Identify which cell holds the provided text, then report its [x, y] central coordinate. 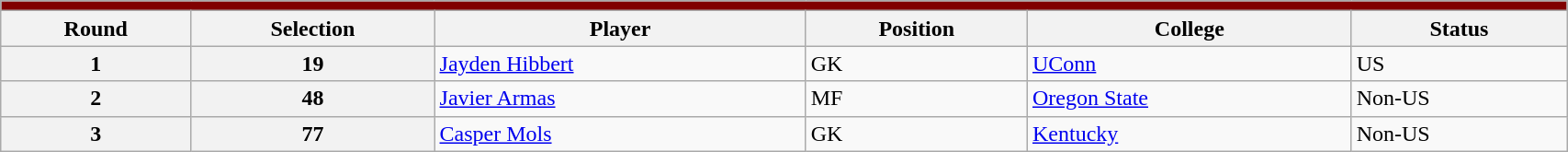
1 [96, 64]
48 [312, 99]
Jayden Hibbert [620, 64]
Status [1459, 29]
2 [96, 99]
College [1189, 29]
Javier Armas [620, 99]
Round [96, 29]
US [1459, 64]
19 [312, 64]
Player [620, 29]
UConn [1189, 64]
77 [312, 134]
Kentucky [1189, 134]
Oregon State [1189, 99]
Position [917, 29]
Selection [312, 29]
3 [96, 134]
MF [917, 99]
Casper Mols [620, 134]
